For the text-containing cell, return its midpoint in [x, y] coordinate format. 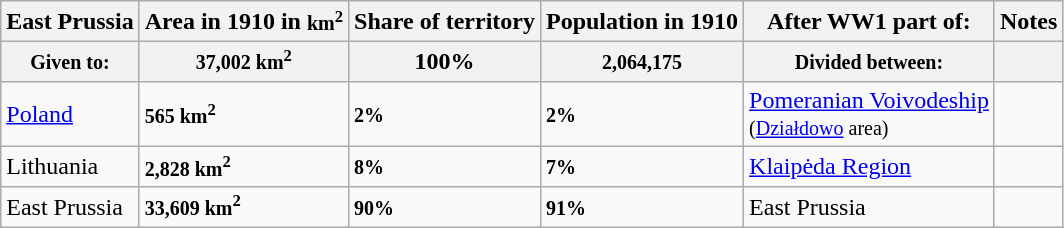
Area in 1910 in km2 [244, 21]
Klaipėda Region [870, 166]
Divided between: [870, 61]
Share of territory [445, 21]
7% [642, 166]
Population in 1910 [642, 21]
100% [445, 61]
Pomeranian Voivodeship(Działdowo area) [870, 114]
Poland [70, 114]
Notes [1028, 21]
8% [445, 166]
90% [445, 206]
565 km2 [244, 114]
37,002 km2 [244, 61]
After WW1 part of: [870, 21]
Given to: [70, 61]
91% [642, 206]
2,828 km2 [244, 166]
33,609 km2 [244, 206]
2,064,175 [642, 61]
Lithuania [70, 166]
